Detect which cell encompasses the target text, then output its (x, y) center coordinate. 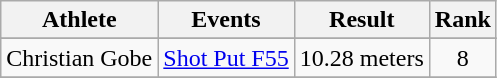
Athlete (80, 20)
Events (226, 20)
Rank (462, 20)
10.28 meters (362, 58)
Shot Put F55 (226, 58)
Result (362, 20)
Christian Gobe (80, 58)
8 (462, 58)
